Detect which cell encompasses the target text, then output its [X, Y] center coordinate. 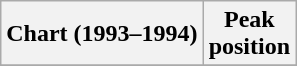
Chart (1993–1994) [102, 34]
Peakposition [249, 34]
